Search for the cell housing the specified text and yield its (X, Y) center coordinate. 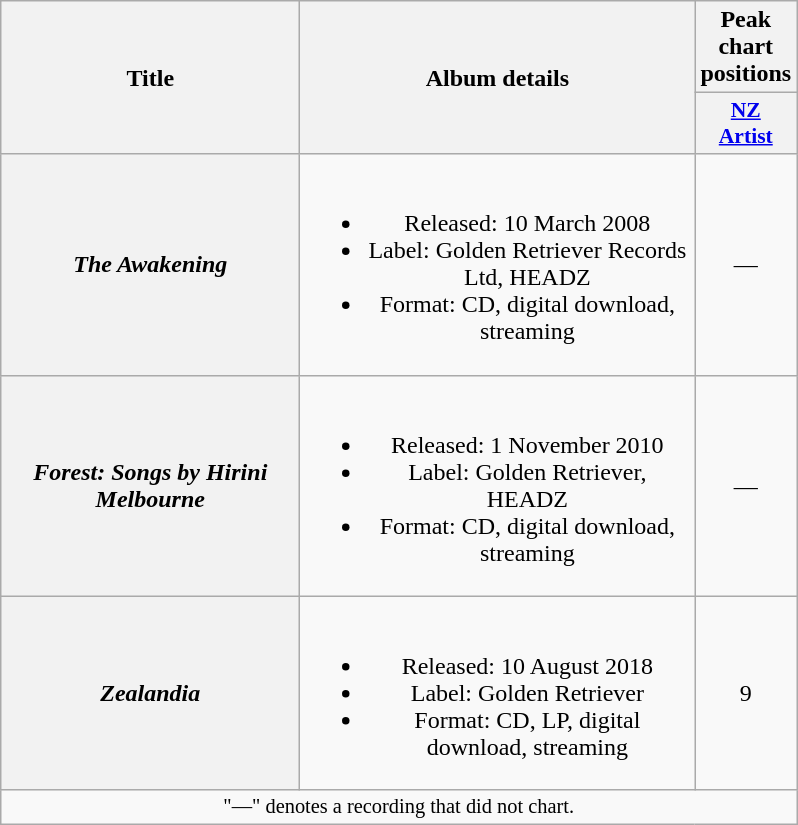
Title (150, 78)
Released: 10 August 2018Label: Golden RetrieverFormat: CD, LP, digital download, streaming (498, 693)
"—" denotes a recording that did not chart. (399, 807)
Album details (498, 78)
Released: 1 November 2010Label: Golden Retriever, HEADZFormat: CD, digital download, streaming (498, 486)
Forest: Songs by Hirini Melbourne (150, 486)
NZArtist (746, 124)
Released: 10 March 2008Label: Golden Retriever Records Ltd, HEADZFormat: CD, digital download, streaming (498, 264)
Peak chart positions (746, 47)
Zealandia (150, 693)
9 (746, 693)
The Awakening (150, 264)
